Scan for the cell matching the given text and deliver its (x, y) coordinate at center. 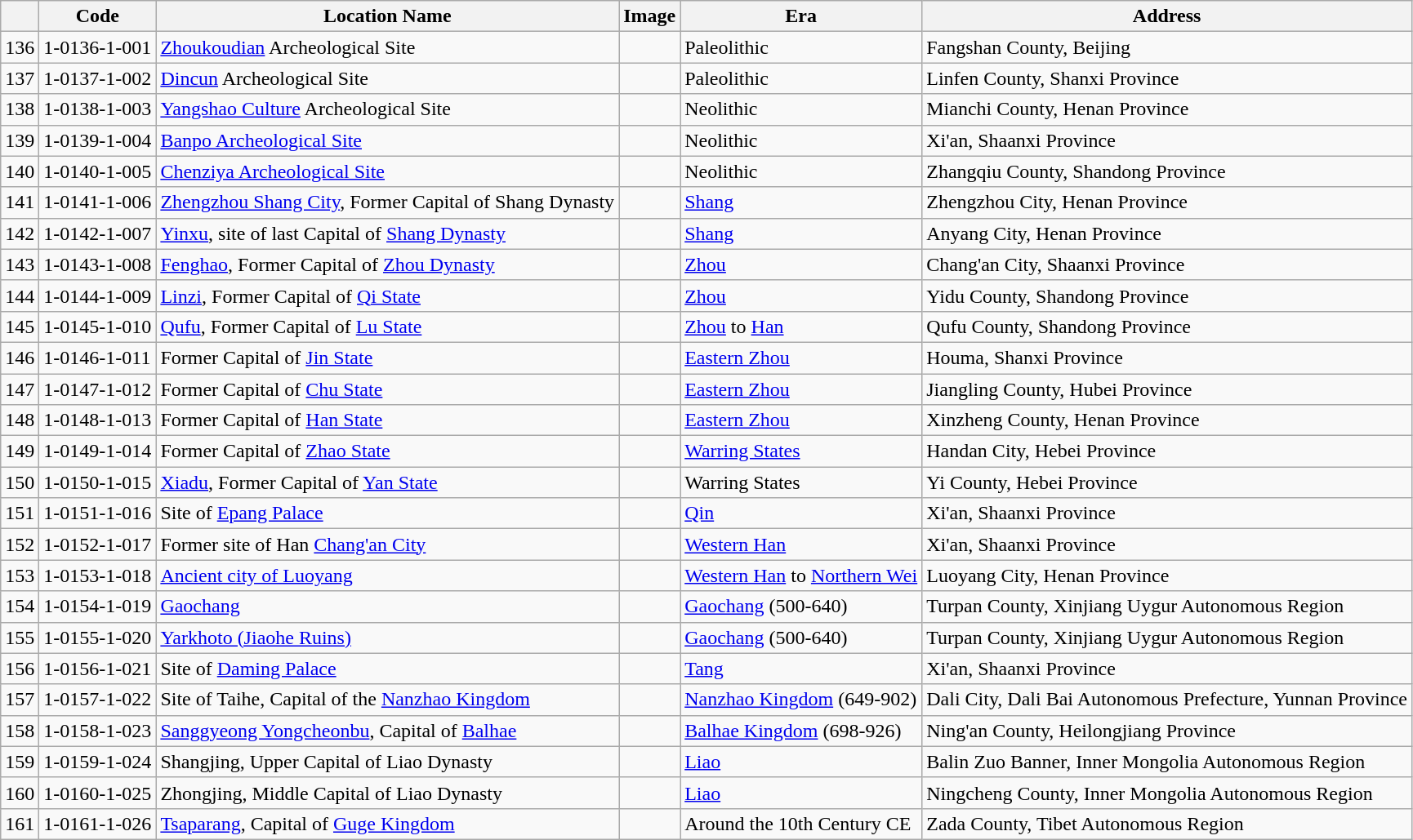
Balhae Kingdom (698-926) (801, 731)
Yarkhoto (Jiaohe Ruins) (387, 638)
140 (20, 171)
Former Capital of Han State (387, 420)
Houma, Shanxi Province (1167, 358)
Dali City, Dali Bai Autonomous Prefecture, Yunnan Province (1167, 700)
Zhengzhou City, Henan Province (1167, 202)
Dincun Archeological Site (387, 78)
1-0151-1-016 (98, 513)
Site of Epang Palace (387, 513)
Ning'an County, Heilongjiang Province (1167, 731)
Qufu, Former Capital of Lu State (387, 327)
Ancient city of Luoyang (387, 576)
Yinxu, site of last Capital of Shang Dynasty (387, 233)
1-0159-1-024 (98, 762)
149 (20, 451)
143 (20, 264)
1-0142-1-007 (98, 233)
136 (20, 47)
1-0148-1-013 (98, 420)
1-0140-1-005 (98, 171)
Mianchi County, Henan Province (1167, 109)
Qin (801, 513)
160 (20, 793)
151 (20, 513)
Address (1167, 16)
Former site of Han Chang'an City (387, 544)
Zhou to Han (801, 327)
Nanzhao Kingdom (649-902) (801, 700)
Tsaparang, Capital of Guge Kingdom (387, 824)
1-0154-1-019 (98, 607)
Ningcheng County, Inner Mongolia Autonomous Region (1167, 793)
1-0153-1-018 (98, 576)
1-0138-1-003 (98, 109)
146 (20, 358)
1-0156-1-021 (98, 669)
Zhangqiu County, Shandong Province (1167, 171)
1-0152-1-017 (98, 544)
159 (20, 762)
1-0158-1-023 (98, 731)
Former Capital of Chu State (387, 389)
150 (20, 482)
1-0147-1-012 (98, 389)
1-0146-1-011 (98, 358)
Western Han to Northern Wei (801, 576)
Luoyang City, Henan Province (1167, 576)
Yangshao Culture Archeological Site (387, 109)
1-0149-1-014 (98, 451)
139 (20, 140)
Tang (801, 669)
1-0160-1-025 (98, 793)
152 (20, 544)
Former Capital of Zhao State (387, 451)
Image (650, 16)
Xiadu, Former Capital of Yan State (387, 482)
Fangshan County, Beijing (1167, 47)
Handan City, Hebei Province (1167, 451)
Xinzheng County, Henan Province (1167, 420)
1-0144-1-009 (98, 296)
148 (20, 420)
Zhengzhou Shang City, Former Capital of Shang Dynasty (387, 202)
144 (20, 296)
Around the 10th Century CE (801, 824)
Chenziya Archeological Site (387, 171)
Zhongjing, Middle Capital of Liao Dynasty (387, 793)
Qufu County, Shandong Province (1167, 327)
1-0136-1-001 (98, 47)
1-0161-1-026 (98, 824)
Yi County, Hebei Province (1167, 482)
Code (98, 16)
Linzi, Former Capital of Qi State (387, 296)
1-0137-1-002 (98, 78)
Site of Daming Palace (387, 669)
Gaochang (387, 607)
Sanggyeong Yongcheonbu, Capital of Balhae (387, 731)
Zhoukoudian Archeological Site (387, 47)
156 (20, 669)
1-0145-1-010 (98, 327)
Jiangling County, Hubei Province (1167, 389)
Banpo Archeological Site (387, 140)
142 (20, 233)
153 (20, 576)
1-0150-1-015 (98, 482)
Fenghao, Former Capital of Zhou Dynasty (387, 264)
Site of Taihe, Capital of the Nanzhao Kingdom (387, 700)
Linfen County, Shanxi Province (1167, 78)
154 (20, 607)
155 (20, 638)
Zada County, Tibet Autonomous Region (1167, 824)
1-0139-1-004 (98, 140)
137 (20, 78)
138 (20, 109)
158 (20, 731)
Shangjing, Upper Capital of Liao Dynasty (387, 762)
1-0155-1-020 (98, 638)
Location Name (387, 16)
1-0157-1-022 (98, 700)
Era (801, 16)
Western Han (801, 544)
Chang'an City, Shaanxi Province (1167, 264)
141 (20, 202)
Anyang City, Henan Province (1167, 233)
1-0143-1-008 (98, 264)
Yidu County, Shandong Province (1167, 296)
157 (20, 700)
147 (20, 389)
Balin Zuo Banner, Inner Mongolia Autonomous Region (1167, 762)
Former Capital of Jin State (387, 358)
161 (20, 824)
145 (20, 327)
1-0141-1-006 (98, 202)
